Capture the cell that displays the provided text and extract its [x, y] central coordinate. 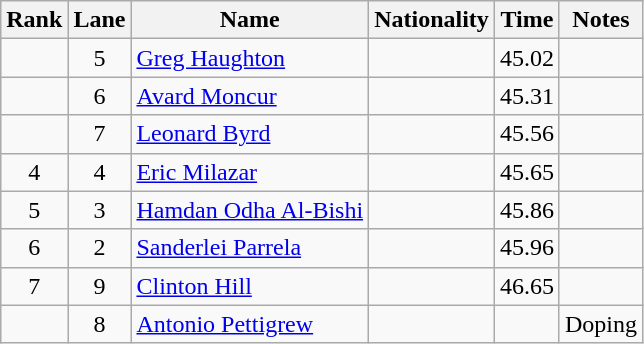
45.31 [526, 96]
45.86 [526, 210]
Doping [600, 324]
Name [250, 20]
2 [100, 248]
9 [100, 286]
45.65 [526, 172]
45.02 [526, 58]
8 [100, 324]
Lane [100, 20]
45.56 [526, 134]
46.65 [526, 286]
3 [100, 210]
Leonard Byrd [250, 134]
Clinton Hill [250, 286]
45.96 [526, 248]
Greg Haughton [250, 58]
Eric Milazar [250, 172]
Hamdan Odha Al-Bishi [250, 210]
Nationality [432, 20]
Notes [600, 20]
Avard Moncur [250, 96]
Rank [34, 20]
Time [526, 20]
Sanderlei Parrela [250, 248]
Antonio Pettigrew [250, 324]
